From the cell containing the given text, extract its center point as [x, y] coordinate. 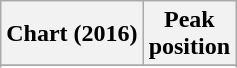
Chart (2016) [72, 34]
Peak position [189, 34]
